Provide the (X, Y) coordinate of the cell's center where the given text is located.  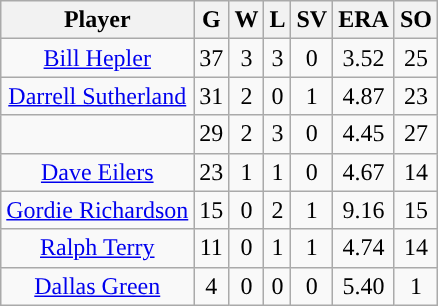
4.87 (364, 96)
4.74 (364, 248)
11 (212, 248)
Player (98, 20)
37 (212, 58)
9.16 (364, 210)
Dallas Green (98, 286)
Bill Hepler (98, 58)
4.45 (364, 134)
25 (416, 58)
W (246, 20)
5.40 (364, 286)
Gordie Richardson (98, 210)
ERA (364, 20)
SO (416, 20)
G (212, 20)
31 (212, 96)
L (278, 20)
Dave Eilers (98, 172)
Ralph Terry (98, 248)
4.67 (364, 172)
4 (212, 286)
29 (212, 134)
3.52 (364, 58)
27 (416, 134)
SV (312, 20)
Darrell Sutherland (98, 96)
